Scan for the cell matching the given text and deliver its [x, y] coordinate at center. 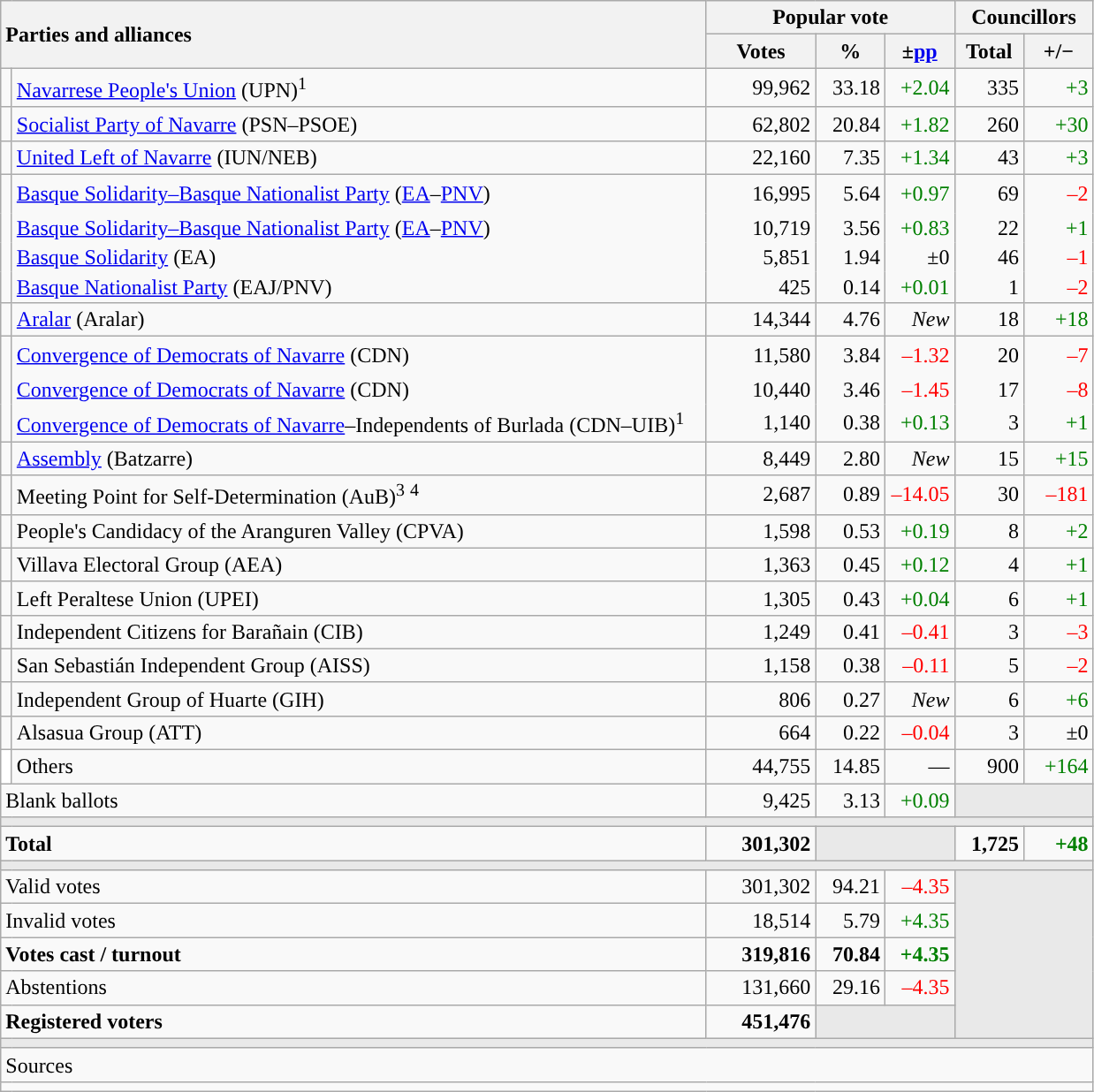
3.84 [850, 355]
70.84 [850, 954]
Valid votes [353, 887]
5,851 [761, 257]
–0.41 [919, 632]
Independent Citizens for Barañain (CIB) [359, 632]
Blank ballots [353, 800]
7.35 [850, 157]
1,305 [761, 598]
0.22 [850, 733]
15 [990, 459]
+0.12 [919, 565]
–3 [1059, 632]
–8 [1059, 390]
319,816 [761, 954]
–181 [1059, 495]
14.85 [850, 767]
16,995 [761, 194]
+0.01 [919, 287]
8 [990, 531]
1.94 [850, 257]
0.14 [850, 287]
62,802 [761, 124]
11,580 [761, 355]
Votes cast / turnout [353, 954]
Popular vote [831, 18]
Parties and alliances [353, 34]
+18 [1059, 319]
People's Candidacy of the Aranguren Valley (CPVA) [359, 531]
1,249 [761, 632]
0.89 [850, 495]
+0.13 [919, 422]
1,140 [761, 422]
–1 [1059, 257]
+1.34 [919, 157]
46 [990, 257]
+2 [1059, 531]
–1.45 [919, 390]
30 [990, 495]
+0.19 [919, 531]
10,719 [761, 228]
+0.04 [919, 598]
335 [990, 88]
Invalid votes [353, 921]
18 [990, 319]
20.84 [850, 124]
425 [761, 287]
4.76 [850, 319]
20 [990, 355]
+/− [1059, 51]
43 [990, 157]
Left Peraltese Union (UPEI) [359, 598]
–14.05 [919, 495]
99,962 [761, 88]
8,449 [761, 459]
69 [990, 194]
Sources [547, 1065]
±pp [919, 51]
Others [359, 767]
+30 [1059, 124]
1 [990, 287]
+164 [1059, 767]
–1.32 [919, 355]
3.46 [850, 390]
Navarrese People's Union (UPN)1 [359, 88]
10,440 [761, 390]
+1.82 [919, 124]
14,344 [761, 319]
Independent Group of Huarte (GIH) [359, 699]
3.13 [850, 800]
131,660 [761, 988]
Meeting Point for Self-Determination (AuB)3 4 [359, 495]
+0.09 [919, 800]
22,160 [761, 157]
1,158 [761, 665]
17 [990, 390]
0.41 [850, 632]
4 [990, 565]
451,476 [761, 1021]
9,425 [761, 800]
Alsasua Group (ATT) [359, 733]
2.80 [850, 459]
Convergence of Democrats of Navarre–Independents of Burlada (CDN–UIB)1 [359, 422]
+48 [1059, 844]
5.64 [850, 194]
Assembly (Batzarre) [359, 459]
0.53 [850, 531]
Aralar (Aralar) [359, 319]
94.21 [850, 887]
–7 [1059, 355]
664 [761, 733]
+6 [1059, 699]
Abstentions [353, 988]
–0.04 [919, 733]
1,598 [761, 531]
Registered voters [353, 1021]
Socialist Party of Navarre (PSN–PSOE) [359, 124]
+0.83 [919, 228]
0.27 [850, 699]
22 [990, 228]
29.16 [850, 988]
3.56 [850, 228]
5.79 [850, 921]
Basque Nationalist Party (EAJ/PNV) [359, 287]
18,514 [761, 921]
2,687 [761, 495]
260 [990, 124]
0.43 [850, 598]
United Left of Navarre (IUN/NEB) [359, 157]
806 [761, 699]
–0.11 [919, 665]
900 [990, 767]
Votes [761, 51]
33.18 [850, 88]
— [919, 767]
San Sebastián Independent Group (AISS) [359, 665]
+15 [1059, 459]
Villava Electoral Group (AEA) [359, 565]
44,755 [761, 767]
1,725 [990, 844]
+0.97 [919, 194]
% [850, 51]
+2.04 [919, 88]
Basque Solidarity (EA) [359, 257]
1,363 [761, 565]
Councillors [1023, 18]
5 [990, 665]
0.45 [850, 565]
